Scan for the cell matching the given text and deliver its [x, y] coordinate at center. 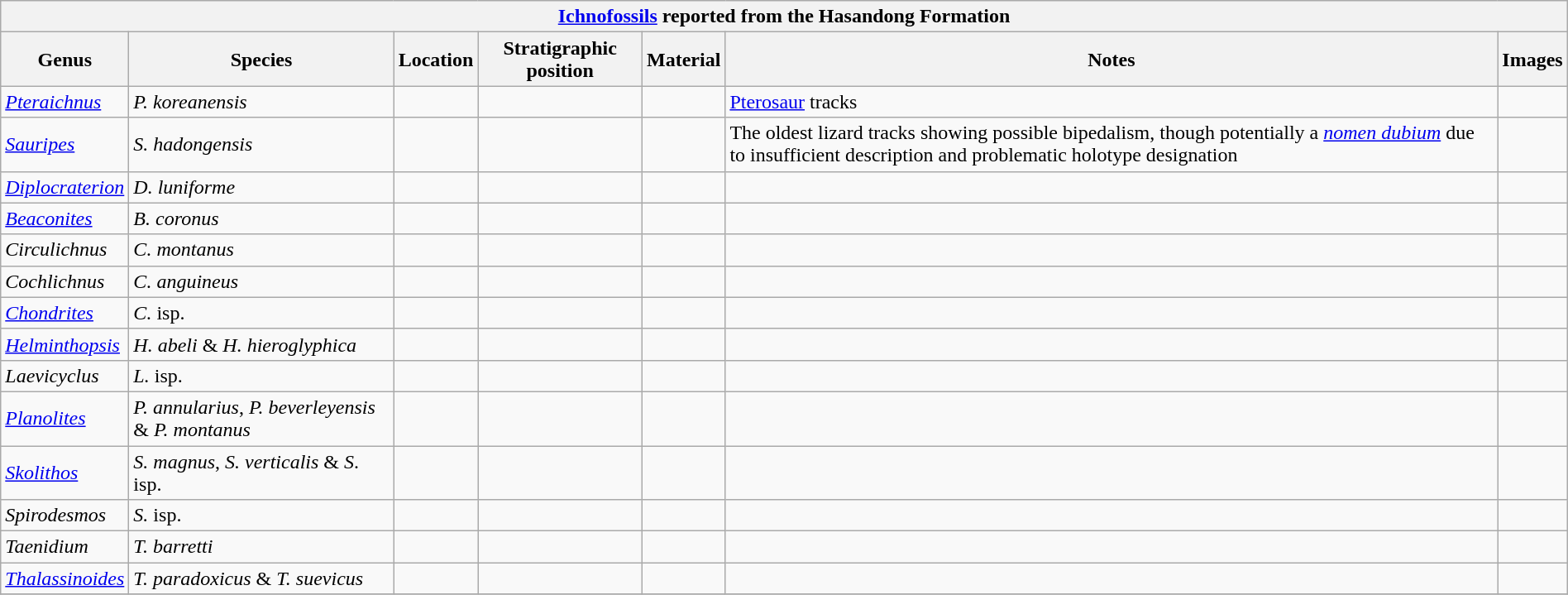
Skolithos [65, 472]
Beaconites [65, 218]
S. magnus, S. verticalis & S. isp. [261, 472]
Ichnofossils reported from the Hasandong Formation [784, 17]
Sauripes [65, 144]
L. isp. [261, 376]
P. annularius, P. beverleyensis & P. montanus [261, 419]
Images [1532, 60]
B. coronus [261, 218]
Circulichnus [65, 250]
C. isp. [261, 313]
T. barretti [261, 547]
Material [683, 60]
Helminthopsis [65, 344]
Pterosaur tracks [1111, 102]
Species [261, 60]
Genus [65, 60]
S. isp. [261, 516]
Cochlichnus [65, 281]
Taenidium [65, 547]
Diplocraterion [65, 187]
Location [436, 60]
Planolites [65, 419]
Spirodesmos [65, 516]
Notes [1111, 60]
Laevicyclus [65, 376]
P. koreanensis [261, 102]
Stratigraphic position [561, 60]
C. montanus [261, 250]
T. paradoxicus & T. suevicus [261, 578]
Pteraichnus [65, 102]
Thalassinoides [65, 578]
C. anguineus [261, 281]
D. luniforme [261, 187]
S. hadongensis [261, 144]
Chondrites [65, 313]
H. abeli & H. hieroglyphica [261, 344]
